Capture the cell that displays the provided text and extract its [x, y] central coordinate. 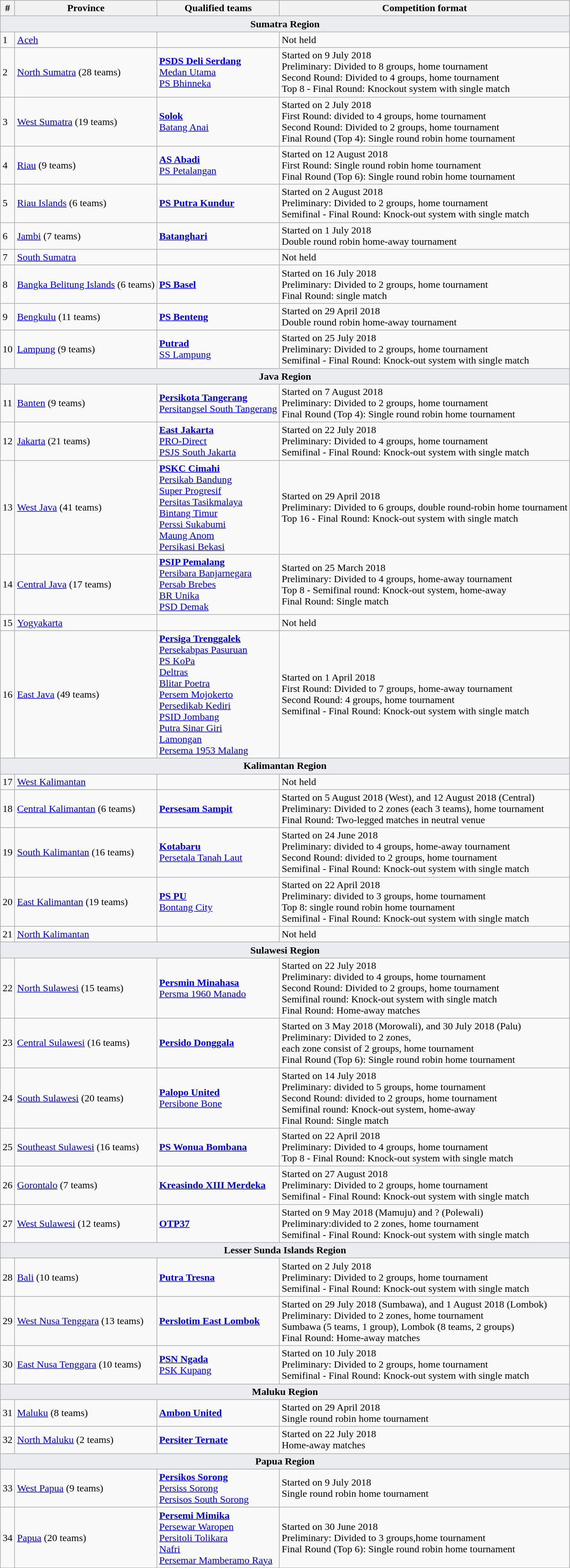
PSN NgadaPSK Kupang [218, 1365]
6 [7, 236]
East JakartaPRO-DirectPSJS South Jakarta [218, 441]
Persiter Ternate [218, 1440]
AS AbadiPS Petalangan [218, 165]
Banten (9 teams) [86, 403]
West Java (41 teams) [86, 508]
31 [7, 1413]
Yogyakarta [86, 623]
South Sulawesi (20 teams) [86, 1098]
North Kalimantan [86, 934]
West Sulawesi (12 teams) [86, 1224]
West Sumatra (19 teams) [86, 122]
PutradSS Lampung [218, 349]
Started on 27 August 2018Preliminary: Divided to 2 groups, home tournamentSemifinal - Final Round: Knock-out system with single match [424, 1185]
20 [7, 902]
15 [7, 623]
22 [7, 988]
PS Wonua Bombana [218, 1147]
Central Java (17 teams) [86, 585]
North Sulawesi (15 teams) [86, 988]
23 [7, 1043]
Papua Region [285, 1461]
Started on 29 April 2018Single round robin home tournament [424, 1413]
PS Benteng [218, 316]
PS Putra Kundur [218, 203]
KotabaruPersetala Tanah Laut [218, 852]
10 [7, 349]
East Kalimantan (19 teams) [86, 902]
18 [7, 809]
2 [7, 72]
Started on 22 July 2018Preliminary: Divided to 4 groups, home tournamentSemifinal - Final Round: Knock-out system with single match [424, 441]
Bali (10 teams) [86, 1277]
Central Sulawesi (16 teams) [86, 1043]
SolokBatang Anai [218, 122]
4 [7, 165]
Kreasindo XIII Merdeka [218, 1185]
Java Region [285, 376]
17 [7, 782]
12 [7, 441]
Started on 30 June 2018Preliminary: Divided to 3 groups,home tournamentFinal Round (Top 6): Single round robin home tournament [424, 1537]
Sulawesi Region [285, 950]
8 [7, 284]
East Java (49 teams) [86, 694]
Competition format [424, 8]
Started on 9 July 2018Single round robin home tournament [424, 1488]
28 [7, 1277]
19 [7, 852]
16 [7, 694]
Central Kalimantan (6 teams) [86, 809]
11 [7, 403]
21 [7, 934]
PSDS Deli SerdangMedan UtamaPS Bhinneka [218, 72]
27 [7, 1224]
Papua (20 teams) [86, 1537]
Persikota TangerangPersitangsel South Tangerang [218, 403]
Persikos SorongPersiss SorongPersisos South Sorong [218, 1488]
Started on 2 July 2018Preliminary: Divided to 2 groups, home tournamentSemifinal - Final Round: Knock-out system with single match [424, 1277]
Kalimantan Region [285, 766]
Province [86, 8]
Started on 7 August 2018Preliminary: Divided to 2 groups, home tournamentFinal Round (Top 4): Single round robin home tournament [424, 403]
Started on 2 August 2018Preliminary: Divided to 2 groups, home tournamentSemifinal - Final Round: Knock-out system with single match [424, 203]
West Papua (9 teams) [86, 1488]
Southeast Sulawesi (16 teams) [86, 1147]
Started on 29 April 2018Preliminary: Divided to 6 groups, double round-robin home tournamentTop 16 - Final Round: Knock-out system with single match [424, 508]
Started on 12 August 2018First Round: Single round robin home tournamentFinal Round (Top 6): Single round robin home tournament [424, 165]
# [7, 8]
Riau (9 teams) [86, 165]
30 [7, 1365]
South Sumatra [86, 257]
Started on 25 July 2018Preliminary: Divided to 2 groups, home tournamentSemifinal - Final Round: Knock-out system with single match [424, 349]
North Maluku (2 teams) [86, 1440]
13 [7, 508]
Maluku Region [285, 1392]
32 [7, 1440]
7 [7, 257]
Palopo UnitedPersibone Bone [218, 1098]
24 [7, 1098]
PS PUBontang City [218, 902]
26 [7, 1185]
Started on 1 July 2018Double round robin home-away tournament [424, 236]
Lesser Sunda Islands Region [285, 1250]
5 [7, 203]
Persido Donggala [218, 1043]
Perslotim East Lombok [218, 1321]
Putra Tresna [218, 1277]
PSKC CimahiPersikab BandungSuper ProgresifPersitas TasikmalayaBintang TimurPerssi SukabumiMaung AnomPersikasi Bekasi [218, 508]
14 [7, 585]
Started on 16 July 2018Preliminary: Divided to 2 groups, home tournamentFinal Round: single match [424, 284]
3 [7, 122]
Persmin MinahasaPersma 1960 Manado [218, 988]
Bangka Belitung Islands (6 teams) [86, 284]
25 [7, 1147]
OTP37 [218, 1224]
Lampung (9 teams) [86, 349]
West Nusa Tenggara (13 teams) [86, 1321]
Bengkulu (11 teams) [86, 316]
Started on 22 April 2018Preliminary: Divided to 4 groups, home tournamentTop 8 - Final Round: Knock-out system with single match [424, 1147]
Aceh [86, 40]
Started on 22 July 2018Home-away matches [424, 1440]
West Kalimantan [86, 782]
Ambon United [218, 1413]
Started on 29 April 2018Double round robin home-away tournament [424, 316]
PSIP PemalangPersibara BanjarnegaraPersab BrebesBR UnikaPSD Demak [218, 585]
34 [7, 1537]
North Sumatra (28 teams) [86, 72]
Persemi MimikaPersewar WaropenPersitoli TolikaraNafriPersemar Mamberamo Raya [218, 1537]
Persesam Sampit [218, 809]
PS Basel [218, 284]
Started on 10 July 2018Preliminary: Divided to 2 groups, home tournamentSemifinal - Final Round: Knock-out system with single match [424, 1365]
Qualified teams [218, 8]
Batanghari [218, 236]
29 [7, 1321]
Sumatra Region [285, 24]
South Kalimantan (16 teams) [86, 852]
Jakarta (21 teams) [86, 441]
Jambi (7 teams) [86, 236]
Maluku (8 teams) [86, 1413]
9 [7, 316]
33 [7, 1488]
Gorontalo (7 teams) [86, 1185]
East Nusa Tenggara (10 teams) [86, 1365]
1 [7, 40]
Riau Islands (6 teams) [86, 203]
